Determine the (x, y) coordinate at the center of the cell enclosing the given text.  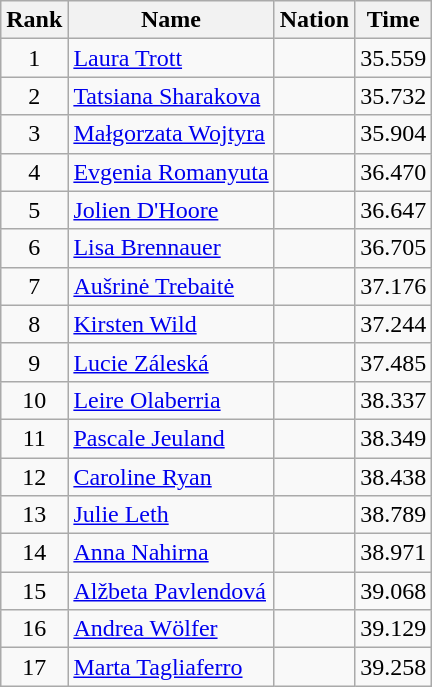
35.904 (394, 134)
38.971 (394, 553)
15 (34, 591)
39.068 (394, 591)
1 (34, 58)
4 (34, 172)
Name (171, 20)
Julie Leth (171, 515)
Alžbeta Pavlendová (171, 591)
Time (394, 20)
39.258 (394, 667)
Marta Tagliaferro (171, 667)
8 (34, 324)
Evgenia Romanyuta (171, 172)
36.647 (394, 210)
12 (34, 477)
14 (34, 553)
38.349 (394, 438)
16 (34, 629)
9 (34, 362)
Andrea Wölfer (171, 629)
6 (34, 248)
Lisa Brennauer (171, 248)
38.789 (394, 515)
36.705 (394, 248)
Małgorzata Wojtyra (171, 134)
Nation (314, 20)
39.129 (394, 629)
Jolien D'Hoore (171, 210)
35.559 (394, 58)
37.176 (394, 286)
Anna Nahirna (171, 553)
5 (34, 210)
3 (34, 134)
Lucie Záleská (171, 362)
Rank (34, 20)
17 (34, 667)
37.485 (394, 362)
11 (34, 438)
2 (34, 96)
7 (34, 286)
36.470 (394, 172)
10 (34, 400)
38.438 (394, 477)
35.732 (394, 96)
38.337 (394, 400)
Kirsten Wild (171, 324)
Aušrinė Trebaitė (171, 286)
Leire Olaberria (171, 400)
37.244 (394, 324)
Pascale Jeuland (171, 438)
Caroline Ryan (171, 477)
13 (34, 515)
Laura Trott (171, 58)
Tatsiana Sharakova (171, 96)
